From the cell containing the given text, extract its center point as [x, y] coordinate. 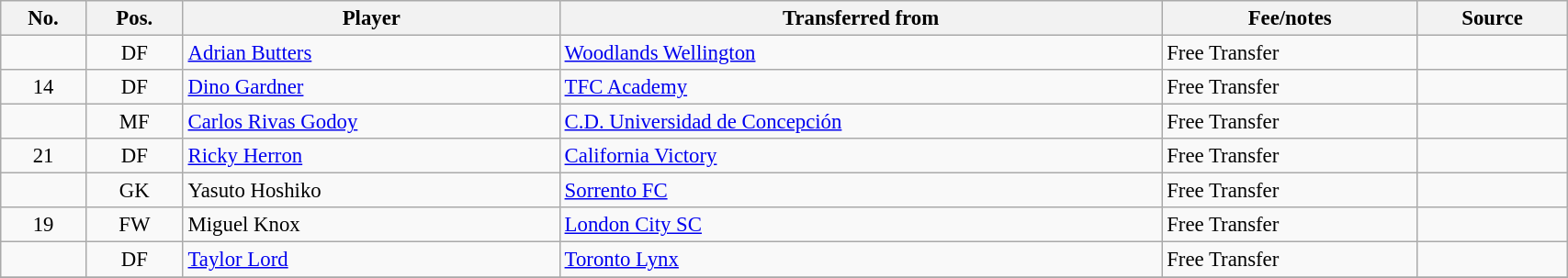
California Victory [861, 156]
Yasuto Hoshiko [371, 191]
Miguel Knox [371, 225]
Player [371, 18]
Source [1492, 18]
19 [44, 225]
Ricky Herron [371, 156]
MF [134, 122]
TFC Academy [861, 87]
C.D. Universidad de Concepción [861, 122]
London City SC [861, 225]
GK [134, 191]
Adrian Butters [371, 53]
Toronto Lynx [861, 260]
Woodlands Wellington [861, 53]
Carlos Rivas Godoy [371, 122]
Dino Gardner [371, 87]
14 [44, 87]
Transferred from [861, 18]
Pos. [134, 18]
Sorrento FC [861, 191]
Fee/notes [1290, 18]
Taylor Lord [371, 260]
No. [44, 18]
FW [134, 225]
21 [44, 156]
